Find where the given text appears and provide that cell's center as (x, y) coordinate. 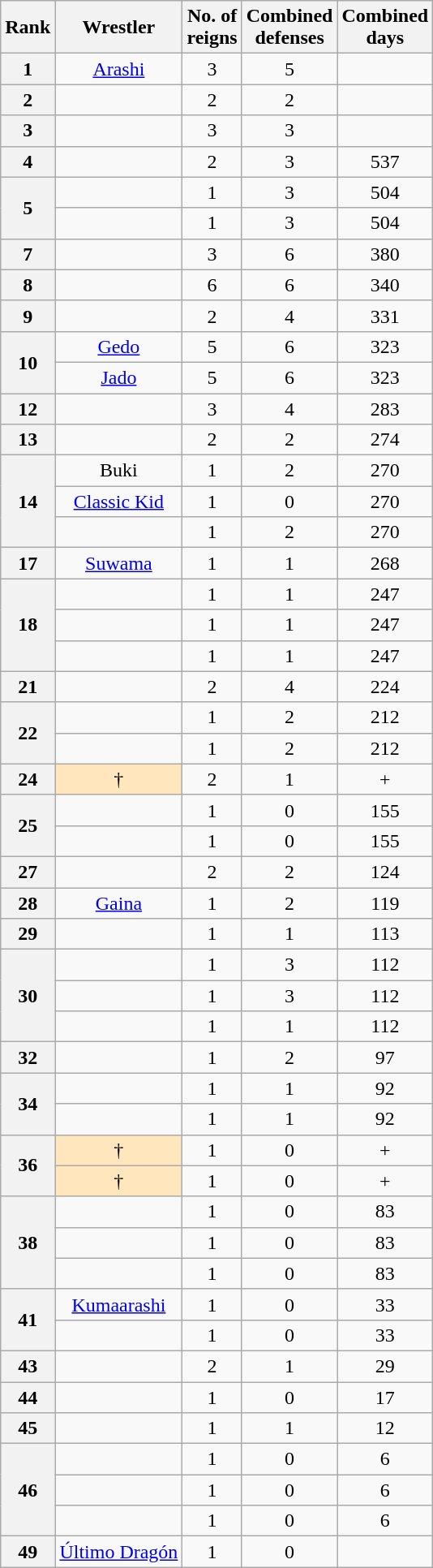
27 (28, 872)
44 (28, 1397)
34 (28, 1104)
14 (28, 502)
36 (28, 1165)
49 (28, 1552)
119 (385, 903)
22 (28, 733)
32 (28, 1058)
28 (28, 903)
38 (28, 1243)
7 (28, 254)
224 (385, 687)
Gaina (118, 903)
Jado (118, 377)
46 (28, 1490)
Combineddefenses (289, 28)
Arashi (118, 69)
8 (28, 285)
9 (28, 316)
Buki (118, 471)
21 (28, 687)
43 (28, 1366)
Rank (28, 28)
97 (385, 1058)
25 (28, 825)
Kumaarashi (118, 1304)
340 (385, 285)
Último Dragón (118, 1552)
Classic Kid (118, 502)
No. ofreigns (212, 28)
380 (385, 254)
13 (28, 440)
Suwama (118, 563)
Wrestler (118, 28)
537 (385, 162)
30 (28, 996)
Combineddays (385, 28)
274 (385, 440)
331 (385, 316)
Gedo (118, 347)
268 (385, 563)
18 (28, 625)
24 (28, 779)
45 (28, 1428)
113 (385, 934)
41 (28, 1320)
10 (28, 362)
283 (385, 408)
124 (385, 872)
